Return the (X, Y) coordinate for the center point of the cell that contains the specified text.  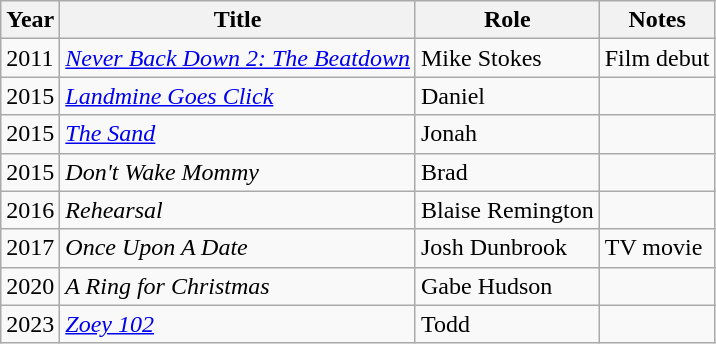
TV movie (657, 248)
Title (238, 20)
Josh Dunbrook (507, 248)
A Ring for Christmas (238, 286)
The Sand (238, 134)
Don't Wake Mommy (238, 172)
2017 (30, 248)
Jonah (507, 134)
Never Back Down 2: The Beatdown (238, 58)
Gabe Hudson (507, 286)
Landmine Goes Click (238, 96)
2011 (30, 58)
2016 (30, 210)
Rehearsal (238, 210)
Daniel (507, 96)
Once Upon A Date (238, 248)
Mike Stokes (507, 58)
Todd (507, 324)
2020 (30, 286)
Zoey 102 (238, 324)
Notes (657, 20)
Year (30, 20)
Brad (507, 172)
Role (507, 20)
2023 (30, 324)
Blaise Remington (507, 210)
Film debut (657, 58)
